Locate the cell with the specified text and output its (X, Y) center coordinate. 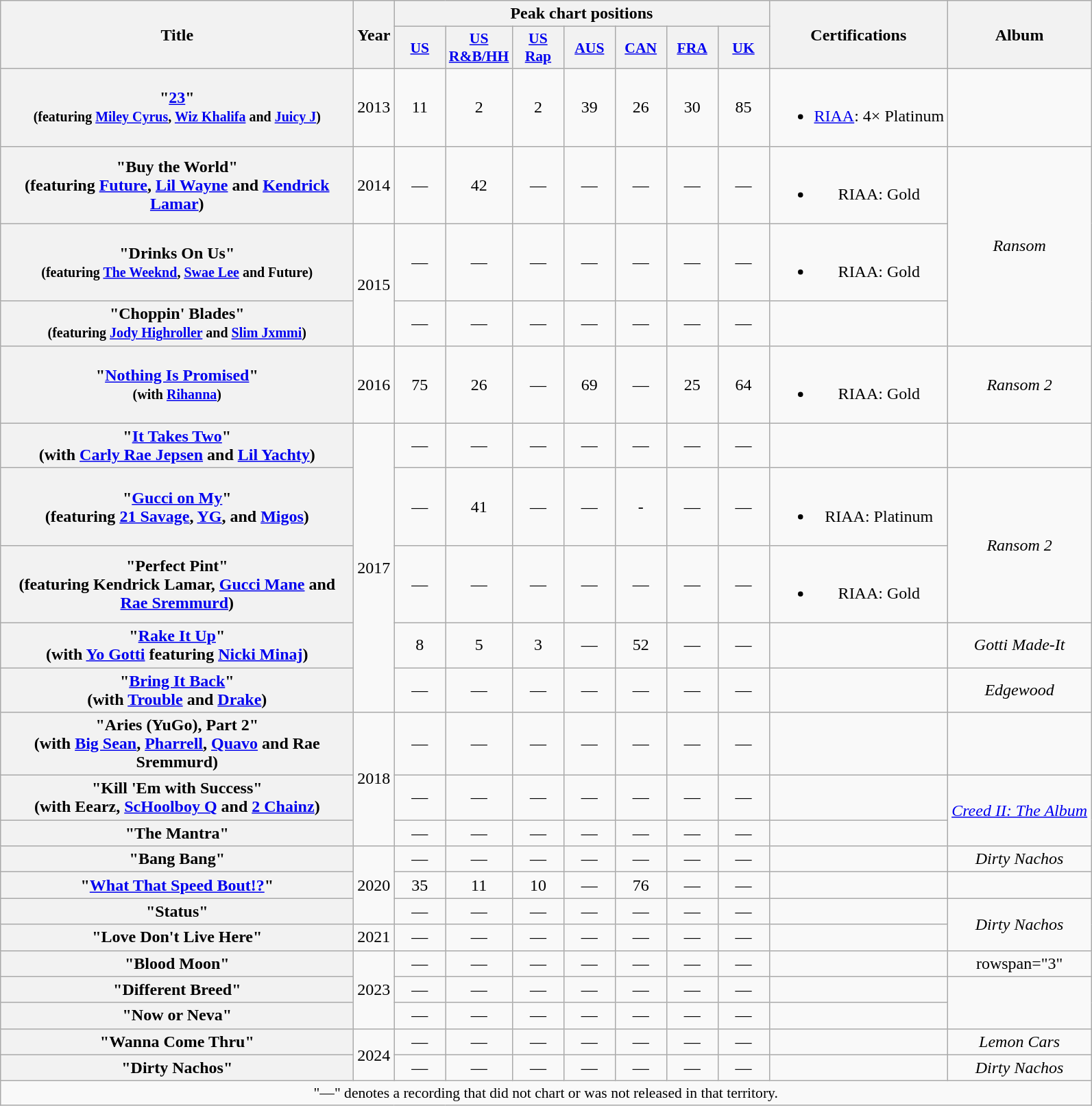
2023 (374, 989)
42 (479, 185)
Gotti Made-It (1020, 645)
"Drinks On Us"(featuring The Weeknd, Swae Lee and Future) (177, 262)
"Love Don't Live Here" (177, 937)
2018 (374, 779)
"Wanna Come Thru" (177, 1042)
3 (537, 645)
Lemon Cars (1020, 1042)
2021 (374, 937)
"—" denotes a recording that did not chart or was not released in that territory. (546, 1093)
69 (590, 384)
2016 (374, 384)
"Bang Bang" (177, 859)
39 (590, 107)
76 (640, 885)
"Now or Neva" (177, 1015)
"What That Speed Bout!?" (177, 885)
rowspan="3" (1020, 963)
US Rap (537, 48)
"Kill 'Em with Success"(with Eearz, ScHoolboy Q and 2 Chainz) (177, 798)
10 (537, 885)
"Buy the World"(featuring Future, Lil Wayne and Kendrick Lamar) (177, 185)
- (640, 506)
52 (640, 645)
"Nothing Is Promised"(with Rihanna) (177, 384)
64 (743, 384)
Album (1020, 34)
8 (420, 645)
USR&B/HH (479, 48)
25 (692, 384)
2020 (374, 885)
"Bring It Back"(with Trouble and Drake) (177, 690)
Ransom (1020, 245)
"Gucci on My"(featuring 21 Savage, YG, and Migos) (177, 506)
Peak chart positions (581, 14)
2024 (374, 1055)
2017 (374, 568)
UK (743, 48)
Edgewood (1020, 690)
"Blood Moon" (177, 963)
2013 (374, 107)
85 (743, 107)
"The Mantra" (177, 833)
"Status" (177, 911)
Title (177, 34)
"It Takes Two"(with Carly Rae Jepsen and Lil Yachty) (177, 446)
Creed II: The Album (1020, 810)
"Aries (YuGo), Part 2"(with Big Sean, Pharrell, Quavo and Rae Sremmurd) (177, 744)
Certifications (858, 34)
Year (374, 34)
"23"(featuring Miley Cyrus, Wiz Khalifa and Juicy J) (177, 107)
35 (420, 885)
2015 (374, 285)
"Different Breed" (177, 989)
FRA (692, 48)
"Dirty Nachos" (177, 1068)
RIAA: 4× Platinum (858, 107)
US (420, 48)
41 (479, 506)
"Rake It Up"(with Yo Gotti featuring Nicki Minaj) (177, 645)
5 (479, 645)
CAN (640, 48)
75 (420, 384)
"Perfect Pint"(featuring Kendrick Lamar, Gucci Mane and Rae Sremmurd) (177, 584)
"Choppin' Blades"(featuring Jody Highroller and Slim Jxmmi) (177, 324)
2014 (374, 185)
AUS (590, 48)
RIAA: Platinum (858, 506)
30 (692, 107)
